Detect which cell encompasses the target text, then output its (x, y) center coordinate. 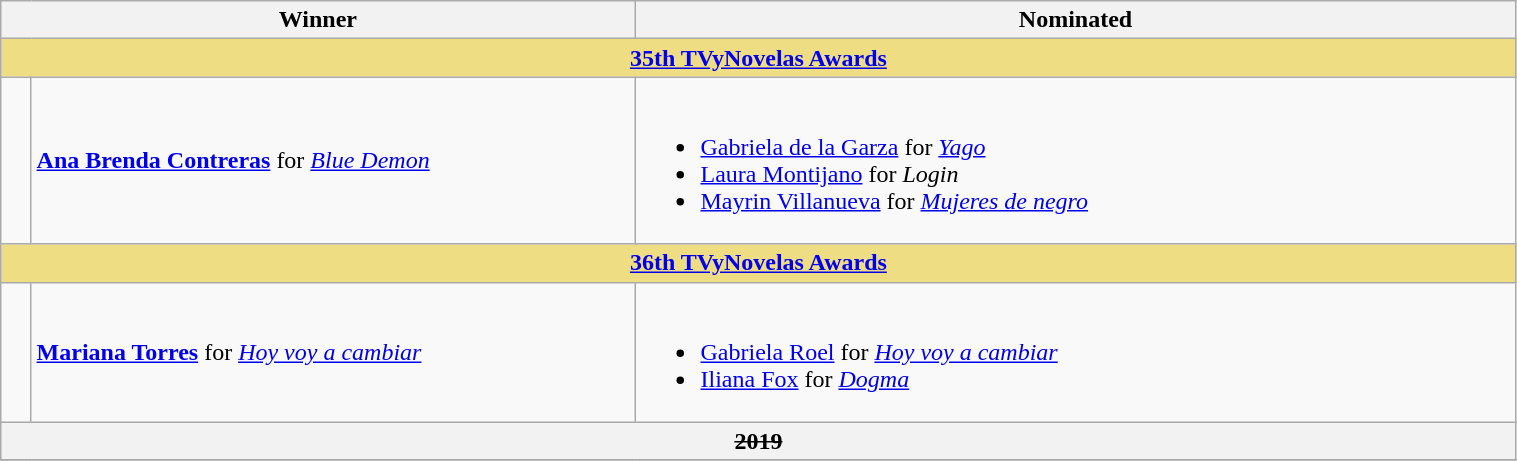
35th TVyNovelas Awards (758, 58)
Ana Brenda Contreras for Blue Demon (333, 160)
Mariana Torres for Hoy voy a cambiar (333, 352)
Gabriela Roel for Hoy voy a cambiarIliana Fox for Dogma (1076, 352)
Gabriela de la Garza for YagoLaura Montijano for LoginMayrin Villanueva for Mujeres de negro (1076, 160)
Nominated (1076, 20)
36th TVyNovelas Awards (758, 263)
2019 (758, 441)
Winner (318, 20)
